Return [X, Y] of the center of cell containing provided text 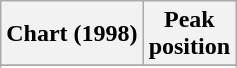
Peakposition [189, 34]
Chart (1998) [72, 34]
